Extract the (x, y) coordinate from the center of the cell holding the provided text.  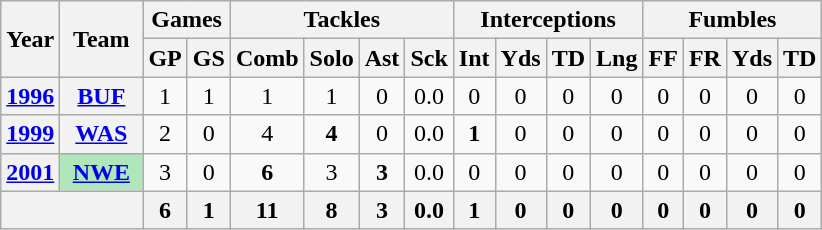
NWE (102, 172)
Sck (429, 58)
GP (165, 58)
Games (186, 20)
1999 (30, 134)
Year (30, 39)
Interceptions (548, 20)
BUF (102, 96)
FR (704, 58)
Fumbles (732, 20)
Comb (267, 58)
Lng (617, 58)
Solo (332, 58)
2001 (30, 172)
8 (332, 210)
FF (663, 58)
Ast (382, 58)
1996 (30, 96)
11 (267, 210)
Tackles (342, 20)
Team (102, 39)
GS (208, 58)
Int (474, 58)
WAS (102, 134)
2 (165, 134)
